From the cell containing the given text, extract its center point as (X, Y) coordinate. 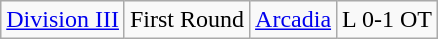
Arcadia (294, 20)
First Round (186, 20)
L 0-1 OT (388, 20)
Division III (63, 20)
